Provide the [x, y] coordinate of the cell's center where the given text is located.  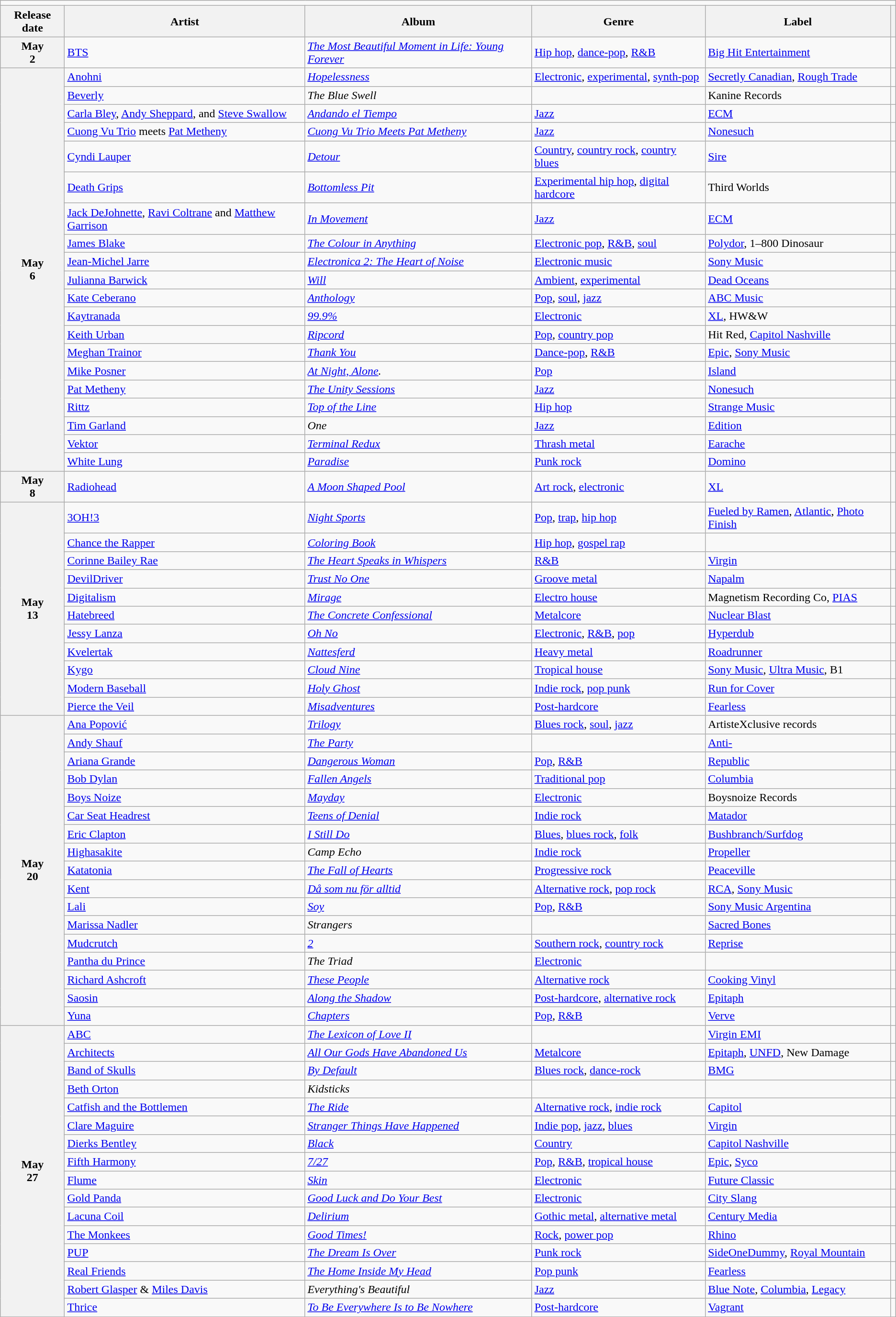
Kanine Records [798, 95]
Jean-Michel Jarre [185, 261]
Hit Red, Capitol Nashville [798, 335]
Groove metal [618, 579]
Meghan Trainor [185, 353]
The Monkees [185, 1235]
Electronic pop, R&B, soul [618, 243]
Verve [798, 1016]
Terminal Redux [418, 444]
Artist [185, 21]
The Dream Is Over [418, 1253]
May27 [33, 1171]
Art rock, electronic [618, 486]
PUP [185, 1253]
Night Sports [418, 518]
Thank You [418, 353]
BMG [798, 1071]
Corinne Bailey Rae [185, 560]
BTS [185, 53]
Band of Skulls [185, 1071]
Virgin EMI [798, 1034]
Richard Ashcroft [185, 980]
Pop, soul, jazz [618, 298]
Good Times! [418, 1235]
Trilogy [418, 725]
Sony Music [798, 261]
Detour [418, 156]
Electronic music [618, 261]
Bob Dylan [185, 779]
Pantha du Prince [185, 961]
The Fall of Hearts [418, 870]
Catfish and the Bottlemen [185, 1107]
Chance the Rapper [185, 542]
Edition [798, 425]
Anohni [185, 77]
Digitalism [185, 597]
Electronica 2: The Heart of Noise [418, 261]
Nuclear Blast [798, 615]
Highasakite [185, 852]
The Most Beautiful Moment in Life: Young Forever [418, 53]
2 [418, 943]
Katatonia [185, 870]
Everything's Beautiful [418, 1289]
99.9% [418, 316]
Blues rock, dance-rock [618, 1071]
I Still Do [418, 834]
In Movement [418, 218]
Misadventures [418, 706]
Pierce the Veil [185, 706]
Thrice [185, 1307]
Skin [418, 1180]
Run for Cover [798, 688]
Robert Glasper & Miles Davis [185, 1289]
Pop, R&B, tropical house [618, 1161]
Tim Garland [185, 425]
Kaytranada [185, 316]
Ambient, experimental [618, 280]
Strange Music [798, 407]
Gothic metal, alternative metal [618, 1217]
Rock, power pop [618, 1235]
All Our Gods Have Abandoned Us [418, 1052]
These People [418, 980]
Kate Ceberano [185, 298]
Dierks Bentley [185, 1143]
Alternative rock, pop rock [618, 889]
Lali [185, 907]
Trust No One [418, 579]
Gold Panda [185, 1198]
Big Hit Entertainment [798, 53]
Island [798, 371]
Hatebreed [185, 615]
Dangerous Woman [418, 761]
White Lung [185, 462]
The Party [418, 743]
Lacuna Coil [185, 1217]
Mike Posner [185, 371]
SideOneDummy, Royal Mountain [798, 1253]
To Be Everywhere Is to Be Nowhere [418, 1307]
Fueled by Ramen, Atlantic, Photo Finish [798, 518]
Sony Music Argentina [798, 907]
The Heart Speaks in Whispers [418, 560]
Boys Noize [185, 797]
Sony Music, Ultra Music, B1 [798, 670]
Sire [798, 156]
Blues, blues rock, folk [618, 834]
3OH!3 [185, 518]
XL [798, 486]
Reprise [798, 943]
Earache [798, 444]
The Blue Swell [418, 95]
Coloring Book [418, 542]
Death Grips [185, 188]
Carla Bley, Andy Sheppard, and Steve Swallow [185, 113]
Marissa Nadler [185, 925]
Epitaph, UNFD, New Damage [798, 1052]
The Ride [418, 1107]
Real Friends [185, 1271]
Rittz [185, 407]
Label [798, 21]
A Moon Shaped Pool [418, 486]
Columbia [798, 779]
Holy Ghost [418, 688]
Pop [618, 371]
Andando el Tiempo [418, 113]
Capitol Nashville [798, 1143]
Boysnoize Records [798, 797]
Soy [418, 907]
Radiohead [185, 486]
Architects [185, 1052]
Country [618, 1143]
The Lexicon of Love II [418, 1034]
May8 [33, 486]
One [418, 425]
Cuong Vu Trio meets Pat Metheny [185, 132]
Future Classic [798, 1180]
Cooking Vinyl [798, 980]
Dance-pop, R&B [618, 353]
Mayday [418, 797]
Third Worlds [798, 188]
Rhino [798, 1235]
City Slang [798, 1198]
Beth Orton [185, 1089]
XL, HW&W [798, 316]
Republic [798, 761]
At Night, Alone. [418, 371]
Car Seat Headrest [185, 815]
Napalm [798, 579]
May13 [33, 609]
RCA, Sony Music [798, 889]
Oh No [418, 634]
Along the Shadow [418, 998]
Yuna [185, 1016]
Heavy metal [618, 652]
Blues rock, soul, jazz [618, 725]
Pat Metheny [185, 389]
Roadrunner [798, 652]
Julianna Barwick [185, 280]
Strangers [418, 925]
Hopelessness [418, 77]
Album [418, 21]
Experimental hip hop, digital hardcore [618, 188]
Epic, Syco [798, 1161]
Alternative rock, indie rock [618, 1107]
Stranger Things Have Happened [418, 1125]
Epic, Sony Music [798, 353]
Hyperdub [798, 634]
Alternative rock [618, 980]
Epitaph [798, 998]
Capitol [798, 1107]
Andy Shauf [185, 743]
Matador [798, 815]
Black [418, 1143]
Anthology [418, 298]
By Default [418, 1071]
May20 [33, 870]
Blue Note, Columbia, Legacy [798, 1289]
Ariana Grande [185, 761]
The Triad [418, 961]
Electronic, experimental, synth-pop [618, 77]
Electronic, R&B, pop [618, 634]
Clare Maguire [185, 1125]
Country, country rock, country blues [618, 156]
Bottomless Pit [418, 188]
Pop punk [618, 1271]
Cyndi Lauper [185, 156]
Indie pop, jazz, blues [618, 1125]
Kygo [185, 670]
May6 [33, 269]
DevilDriver [185, 579]
The Home Inside My Head [418, 1271]
Keith Urban [185, 335]
Ana Popović [185, 725]
Century Media [798, 1217]
Will [418, 280]
Hip hop [618, 407]
Tropical house [618, 670]
Jack DeJohnette, Ravi Coltrane and Matthew Garrison [185, 218]
7/27 [418, 1161]
Top of the Line [418, 407]
Secretly Canadian, Rough Trade [798, 77]
Dead Oceans [798, 280]
Propeller [798, 852]
Saosin [185, 998]
Mirage [418, 597]
ABC Music [798, 298]
Kidsticks [418, 1089]
James Blake [185, 243]
Vektor [185, 444]
Good Luck and Do Your Best [418, 1198]
The Concrete Confessional [418, 615]
Beverly [185, 95]
Kvelertak [185, 652]
Paradise [418, 462]
Fallen Angels [418, 779]
Fifth Harmony [185, 1161]
Domino [798, 462]
Progressive rock [618, 870]
Peaceville [798, 870]
The Unity Sessions [418, 389]
Då som nu för alltid [418, 889]
Ripcord [418, 335]
Post-hardcore, alternative rock [618, 998]
Pop, trap, hip hop [618, 518]
Teens of Denial [418, 815]
ArtisteXclusive records [798, 725]
Traditional pop [618, 779]
The Colour in Anything [418, 243]
Release date [33, 21]
Anti- [798, 743]
Pop, country pop [618, 335]
Bushbranch/Surfdog [798, 834]
Flume [185, 1180]
Kent [185, 889]
Delirium [418, 1217]
Cuong Vu Trio Meets Pat Metheny [418, 132]
Genre [618, 21]
Mudcrutch [185, 943]
R&B [618, 560]
May2 [33, 53]
Modern Baseball [185, 688]
Cloud Nine [418, 670]
Hip hop, gospel rap [618, 542]
Eric Clapton [185, 834]
Nattesferd [418, 652]
Sacred Bones [798, 925]
Thrash metal [618, 444]
Polydor, 1–800 Dinosaur [798, 243]
Camp Echo [418, 852]
Magnetism Recording Co, PIAS [798, 597]
Hip hop, dance-pop, R&B [618, 53]
Chapters [418, 1016]
ABC [185, 1034]
Electro house [618, 597]
Vagrant [798, 1307]
Indie rock, pop punk [618, 688]
Southern rock, country rock [618, 943]
Jessy Lanza [185, 634]
